Return the (x, y) coordinate for the center point of the cell that contains the specified text.  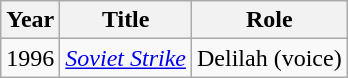
Soviet Strike (126, 58)
Title (126, 20)
1996 (30, 58)
Role (270, 20)
Delilah (voice) (270, 58)
Year (30, 20)
